Capture the cell that displays the provided text and extract its (X, Y) central coordinate. 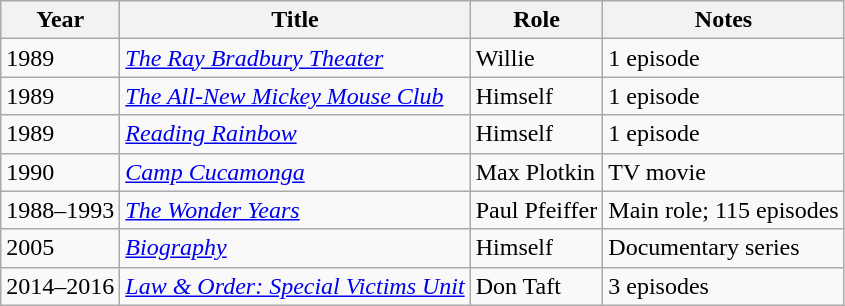
Camp Cucamonga (295, 172)
1990 (60, 172)
Title (295, 20)
Notes (724, 20)
Law & Order: Special Victims Unit (295, 286)
Documentary series (724, 248)
2014–2016 (60, 286)
Don Taft (536, 286)
Paul Pfeiffer (536, 210)
Willie (536, 58)
The All-New Mickey Mouse Club (295, 96)
Biography (295, 248)
3 episodes (724, 286)
Main role; 115 episodes (724, 210)
The Ray Bradbury Theater (295, 58)
Role (536, 20)
2005 (60, 248)
Year (60, 20)
TV movie (724, 172)
Max Plotkin (536, 172)
1988–1993 (60, 210)
Reading Rainbow (295, 134)
The Wonder Years (295, 210)
